Determine the (x, y) coordinate at the center of the cell enclosing the given text.  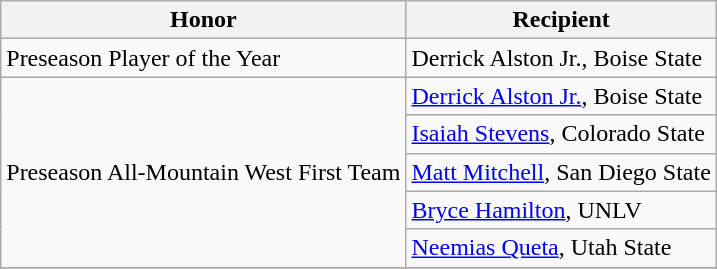
Recipient (561, 20)
Neemias Queta, Utah State (561, 248)
Honor (204, 20)
Bryce Hamilton, UNLV (561, 210)
Preseason Player of the Year (204, 58)
Preseason All-Mountain West First Team (204, 172)
Matt Mitchell, San Diego State (561, 172)
Isaiah Stevens, Colorado State (561, 134)
